Determine the (X, Y) coordinate at the center of the cell enclosing the given text.  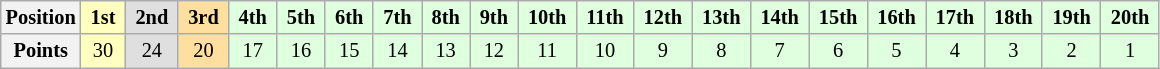
8 (721, 51)
15 (349, 51)
Points (41, 51)
2nd (152, 17)
6 (838, 51)
10th (547, 17)
30 (104, 51)
7th (397, 17)
13 (446, 51)
10 (604, 51)
6th (349, 17)
3 (1013, 51)
5th (301, 17)
20th (1130, 17)
16 (301, 51)
11 (547, 51)
3rd (203, 17)
5 (896, 51)
7 (779, 51)
9th (494, 17)
18th (1013, 17)
12 (494, 51)
13th (721, 17)
15th (838, 17)
4 (955, 51)
Position (41, 17)
9 (663, 51)
17 (253, 51)
11th (604, 17)
8th (446, 17)
2 (1071, 51)
16th (896, 17)
4th (253, 17)
19th (1071, 17)
14 (397, 51)
1st (104, 17)
14th (779, 17)
20 (203, 51)
17th (955, 17)
24 (152, 51)
12th (663, 17)
1 (1130, 51)
